For the text-containing cell, return its midpoint in (x, y) coordinate format. 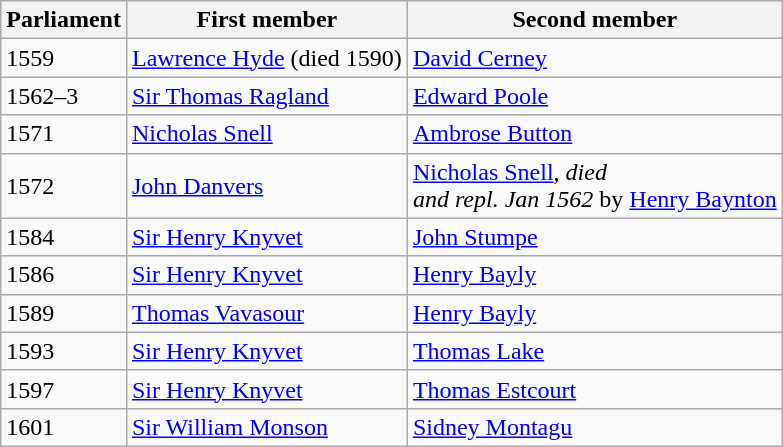
John Stumpe (594, 237)
1571 (64, 134)
1562–3 (64, 96)
1584 (64, 237)
Thomas Estcourt (594, 389)
Parliament (64, 20)
1572 (64, 186)
Second member (594, 20)
1589 (64, 313)
1597 (64, 389)
1601 (64, 427)
John Danvers (266, 186)
Ambrose Button (594, 134)
David Cerney (594, 58)
Nicholas Snell (266, 134)
Sir Thomas Ragland (266, 96)
1586 (64, 275)
Sir William Monson (266, 427)
Thomas Vavasour (266, 313)
Nicholas Snell, died and repl. Jan 1562 by Henry Baynton (594, 186)
Lawrence Hyde (died 1590) (266, 58)
Thomas Lake (594, 351)
Edward Poole (594, 96)
1559 (64, 58)
Sidney Montagu (594, 427)
1593 (64, 351)
First member (266, 20)
